Output the (x, y) coordinate of the center of the cell containing the given text.  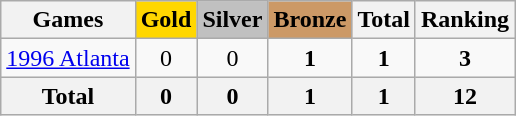
Bronze (310, 20)
1996 Atlanta (68, 58)
12 (464, 96)
Gold (166, 20)
3 (464, 58)
Ranking (464, 20)
Games (68, 20)
Silver (232, 20)
